Detect which cell encompasses the target text, then output its [X, Y] center coordinate. 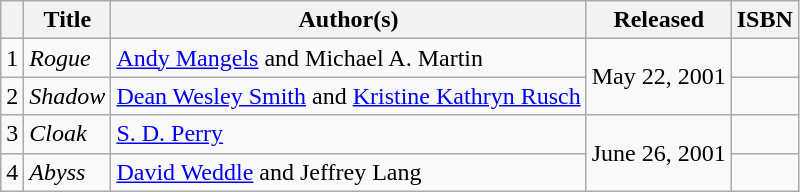
4 [12, 172]
2 [12, 96]
Abyss [68, 172]
Cloak [68, 134]
June 26, 2001 [658, 153]
Author(s) [348, 20]
Released [658, 20]
Dean Wesley Smith and Kristine Kathryn Rusch [348, 96]
ISBN [764, 20]
3 [12, 134]
Shadow [68, 96]
Andy Mangels and Michael A. Martin [348, 58]
May 22, 2001 [658, 77]
S. D. Perry [348, 134]
Title [68, 20]
Rogue [68, 58]
David Weddle and Jeffrey Lang [348, 172]
1 [12, 58]
